Pinpoint the cell where the given text exists, returning its (x, y) midpoint coordinate. 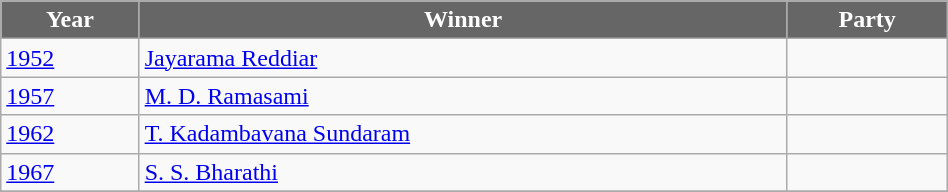
S. S. Bharathi (463, 172)
M. D. Ramasami (463, 96)
1952 (70, 58)
T. Kadambavana Sundaram (463, 134)
Year (70, 20)
1962 (70, 134)
Winner (463, 20)
Party (867, 20)
1967 (70, 172)
Jayarama Reddiar (463, 58)
1957 (70, 96)
